Extract the [X, Y] coordinate from the center of the cell holding the provided text.  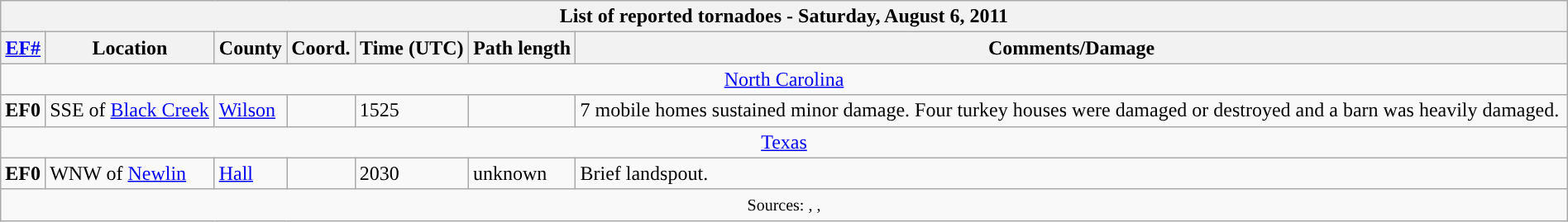
unknown [522, 173]
EF# [23, 48]
1525 [412, 111]
List of reported tornadoes - Saturday, August 6, 2011 [784, 17]
County [250, 48]
Location [130, 48]
Path length [522, 48]
Brief landspout. [1072, 173]
Hall [250, 173]
2030 [412, 173]
WNW of Newlin [130, 173]
North Carolina [784, 79]
SSE of Black Creek [130, 111]
Texas [784, 142]
Sources: , , [784, 205]
7 mobile homes sustained minor damage. Four turkey houses were damaged or destroyed and a barn was heavily damaged. [1072, 111]
Comments/Damage [1072, 48]
Coord. [321, 48]
Wilson [250, 111]
Time (UTC) [412, 48]
